Find where the given text appears and provide that cell's center as (x, y) coordinate. 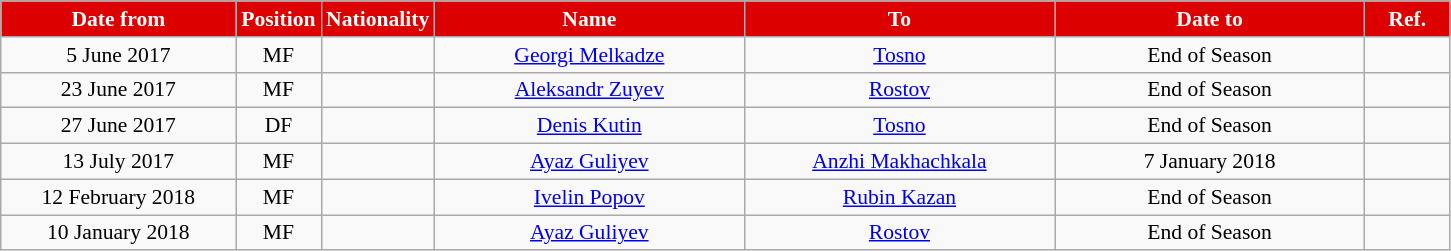
13 July 2017 (118, 162)
Name (589, 19)
Date from (118, 19)
7 January 2018 (1210, 162)
27 June 2017 (118, 126)
Denis Kutin (589, 126)
Nationality (378, 19)
Position (278, 19)
Date to (1210, 19)
DF (278, 126)
Ivelin Popov (589, 197)
10 January 2018 (118, 233)
Georgi Melkadze (589, 55)
To (899, 19)
Aleksandr Zuyev (589, 90)
Rubin Kazan (899, 197)
Ref. (1408, 19)
Anzhi Makhachkala (899, 162)
12 February 2018 (118, 197)
23 June 2017 (118, 90)
5 June 2017 (118, 55)
